Detect which cell encompasses the target text, then output its [X, Y] center coordinate. 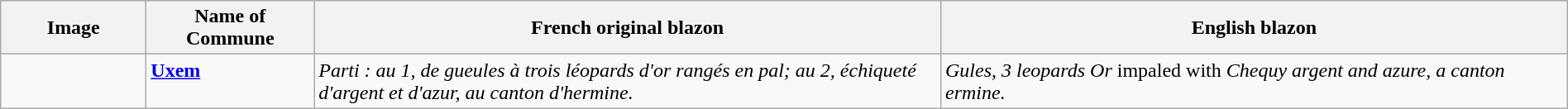
Image [74, 28]
Name of Commune [230, 28]
Gules, 3 leopards Or impaled with Chequy argent and azure, a canton ermine. [1254, 81]
English blazon [1254, 28]
Uxem [230, 81]
Parti : au 1, de gueules à trois léopards d'or rangés en pal; au 2, échiqueté d'argent et d'azur, au canton d'hermine. [628, 81]
French original blazon [628, 28]
